Return the (X, Y) coordinate for the center point of the cell that contains the specified text.  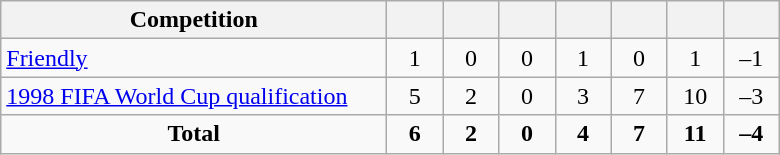
10 (695, 96)
3 (583, 96)
Friendly (194, 58)
4 (583, 134)
5 (415, 96)
–3 (751, 96)
–1 (751, 58)
–4 (751, 134)
6 (415, 134)
Competition (194, 20)
11 (695, 134)
1998 FIFA World Cup qualification (194, 96)
Total (194, 134)
